Identify which cell holds the provided text, then report its (X, Y) central coordinate. 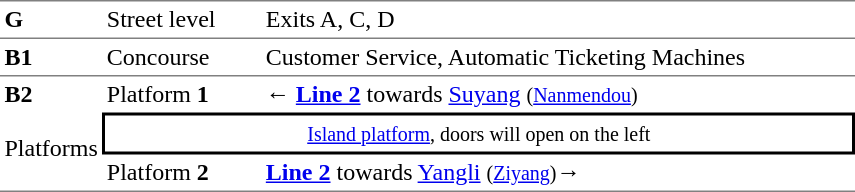
Customer Service, Automatic Ticketing Machines (558, 58)
B2Platforms (51, 134)
Island platform, doors will open on the left (478, 133)
Platform 1 (182, 94)
Line 2 towards Yangli (Ziyang)→ (558, 173)
Concourse (182, 58)
G (51, 19)
B1 (51, 58)
Exits A, C, D (558, 19)
← Line 2 towards Suyang (Nanmendou) (558, 94)
Street level (182, 19)
Platform 2 (182, 173)
